Scan for the cell matching the given text and deliver its [X, Y] coordinate at center. 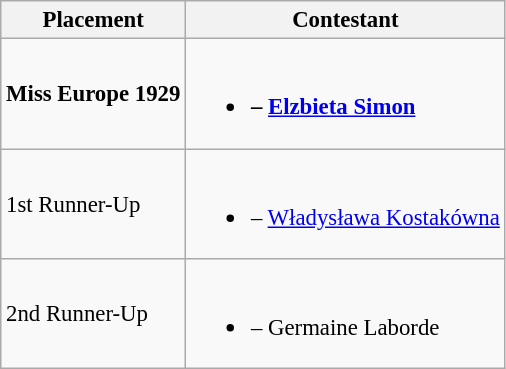
– Władysława Kostakówna [346, 204]
Contestant [346, 20]
2nd Runner-Up [94, 314]
Miss Europe 1929 [94, 94]
1st Runner-Up [94, 204]
– Germaine Laborde [346, 314]
– Elzbieta Simon [346, 94]
Placement [94, 20]
